From the cell containing the given text, extract its center point as (x, y) coordinate. 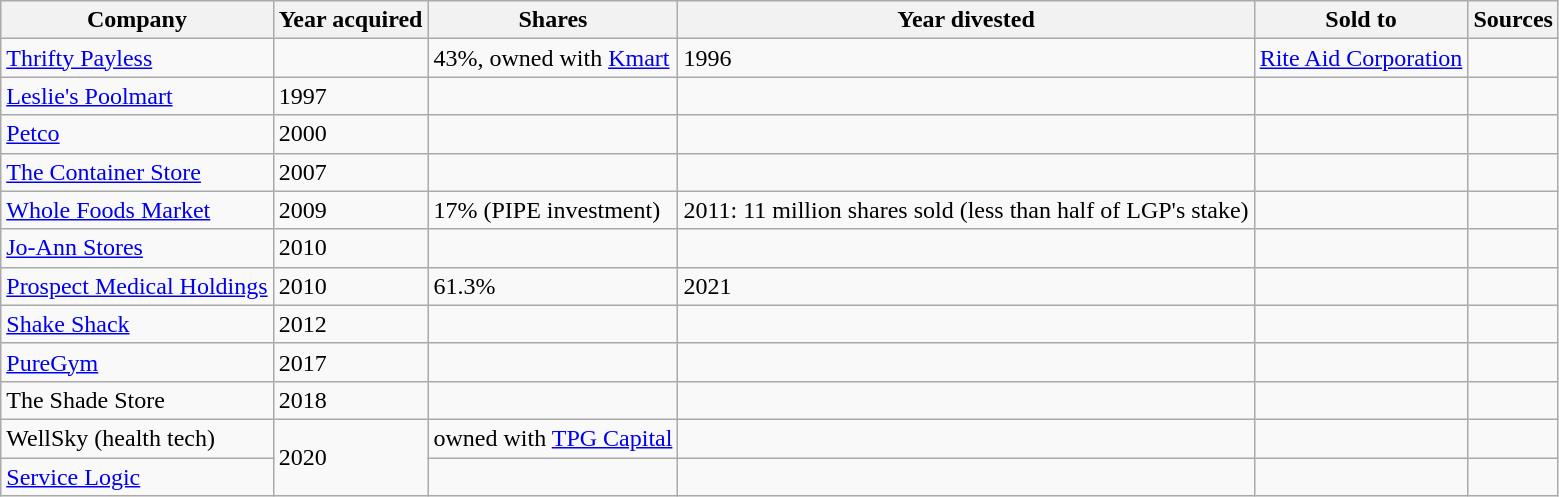
Rite Aid Corporation (1361, 58)
The Container Store (137, 172)
Petco (137, 134)
2009 (350, 210)
43%, owned with Kmart (553, 58)
Service Logic (137, 477)
1996 (966, 58)
owned with TPG Capital (553, 438)
2000 (350, 134)
Leslie's Poolmart (137, 96)
1997 (350, 96)
2012 (350, 324)
17% (PIPE investment) (553, 210)
2017 (350, 362)
PureGym (137, 362)
Shake Shack (137, 324)
2021 (966, 286)
61.3% (553, 286)
Year acquired (350, 20)
Company (137, 20)
Year divested (966, 20)
Shares (553, 20)
WellSky (health tech) (137, 438)
2018 (350, 400)
Prospect Medical Holdings (137, 286)
2020 (350, 457)
Jo-Ann Stores (137, 248)
Sold to (1361, 20)
2011: 11 million shares sold (less than half of LGP's stake) (966, 210)
Whole Foods Market (137, 210)
The Shade Store (137, 400)
Sources (1514, 20)
Thrifty Payless (137, 58)
2007 (350, 172)
